Provide the (X, Y) coordinate of the cell's center where the given text is located.  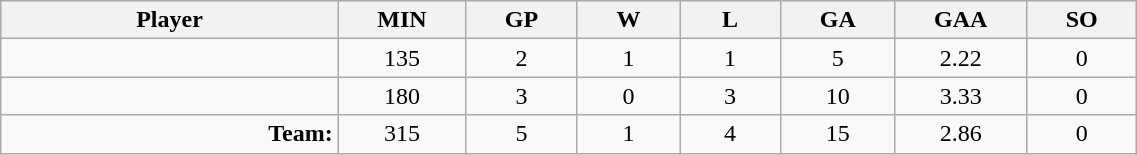
MIN (402, 20)
3.33 (961, 96)
2.86 (961, 134)
15 (838, 134)
Player (170, 20)
GAA (961, 20)
2 (522, 58)
SO (1081, 20)
180 (402, 96)
W (628, 20)
2.22 (961, 58)
315 (402, 134)
GP (522, 20)
GA (838, 20)
L (730, 20)
4 (730, 134)
10 (838, 96)
Team: (170, 134)
135 (402, 58)
